Scan for the cell matching the given text and deliver its [X, Y] coordinate at center. 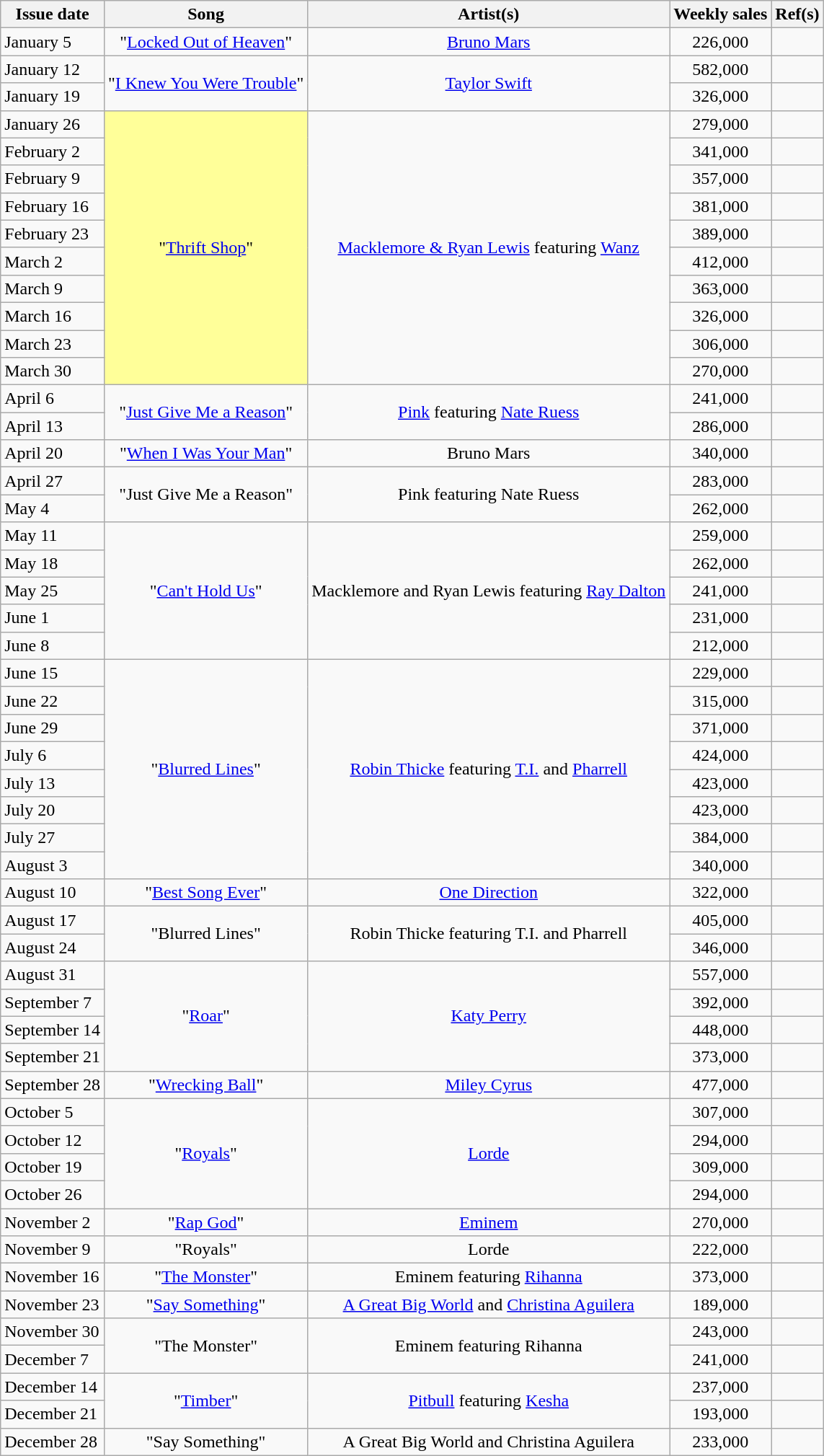
193,000 [721, 1414]
January 12 [53, 69]
January 19 [53, 97]
"Locked Out of Heaven" [205, 42]
April 6 [53, 399]
229,000 [721, 673]
279,000 [721, 124]
381,000 [721, 206]
371,000 [721, 728]
384,000 [721, 838]
July 27 [53, 838]
Pitbull featuring Kesha [489, 1400]
306,000 [721, 344]
November 9 [53, 1250]
October 5 [53, 1112]
"Roar" [205, 1016]
"I Knew You Were Trouble" [205, 83]
November 23 [53, 1305]
February 16 [53, 206]
Issue date [53, 14]
November 30 [53, 1332]
September 28 [53, 1085]
Macklemore and Ryan Lewis featuring Ray Dalton [489, 591]
July 20 [53, 811]
January 5 [53, 42]
307,000 [721, 1112]
March 2 [53, 261]
December 28 [53, 1442]
392,000 [721, 1002]
Katy Perry [489, 1016]
August 24 [53, 948]
May 18 [53, 563]
231,000 [721, 618]
June 29 [53, 728]
"Can't Hold Us" [205, 591]
389,000 [721, 234]
357,000 [721, 179]
"Best Song Ever" [205, 893]
477,000 [721, 1085]
February 2 [53, 151]
363,000 [721, 288]
February 23 [53, 234]
May 11 [53, 536]
September 21 [53, 1057]
March 23 [53, 344]
December 7 [53, 1359]
June 22 [53, 700]
283,000 [721, 481]
"Timber" [205, 1400]
286,000 [721, 426]
June 15 [53, 673]
"Thrift Shop" [205, 248]
Eminem [489, 1222]
212,000 [721, 645]
July 13 [53, 782]
Song [205, 14]
315,000 [721, 700]
"Rap God" [205, 1222]
341,000 [721, 151]
412,000 [721, 261]
424,000 [721, 755]
222,000 [721, 1250]
December 14 [53, 1387]
June 1 [53, 618]
March 9 [53, 288]
309,000 [721, 1167]
Macklemore & Ryan Lewis featuring Wanz [489, 248]
322,000 [721, 893]
226,000 [721, 42]
346,000 [721, 948]
October 19 [53, 1167]
582,000 [721, 69]
405,000 [721, 920]
October 26 [53, 1194]
April 20 [53, 454]
"Wrecking Ball" [205, 1085]
259,000 [721, 536]
March 30 [53, 371]
August 17 [53, 920]
Weekly sales [721, 14]
"When I Was Your Man" [205, 454]
July 6 [53, 755]
Artist(s) [489, 14]
May 25 [53, 591]
233,000 [721, 1442]
September 7 [53, 1002]
May 4 [53, 508]
September 14 [53, 1030]
243,000 [721, 1332]
448,000 [721, 1030]
March 16 [53, 316]
August 31 [53, 975]
557,000 [721, 975]
237,000 [721, 1387]
January 26 [53, 124]
June 8 [53, 645]
August 3 [53, 865]
November 16 [53, 1277]
April 13 [53, 426]
April 27 [53, 481]
August 10 [53, 893]
December 21 [53, 1414]
February 9 [53, 179]
November 2 [53, 1222]
Miley Cyrus [489, 1085]
October 12 [53, 1139]
Ref(s) [797, 14]
Taylor Swift [489, 83]
189,000 [721, 1305]
One Direction [489, 893]
